Search for the cell housing the specified text and yield its [x, y] center coordinate. 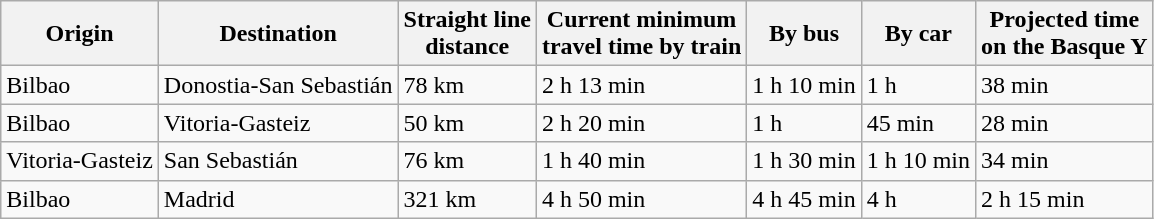
4 h [918, 199]
1 h 40 min [641, 161]
2 h 13 min [641, 85]
4 h 50 min [641, 199]
Destination [278, 34]
2 h 20 min [641, 123]
34 min [1065, 161]
38 min [1065, 85]
4 h 45 min [804, 199]
By bus [804, 34]
78 km [467, 85]
Origin [80, 34]
Madrid [278, 199]
By car [918, 34]
321 km [467, 199]
1 h 30 min [804, 161]
76 km [467, 161]
45 min [918, 123]
Current minimumtravel time by train [641, 34]
50 km [467, 123]
Projected timeon the Basque Y [1065, 34]
Straight linedistance [467, 34]
San Sebastián [278, 161]
Donostia-San Sebastián [278, 85]
28 min [1065, 123]
2 h 15 min [1065, 199]
